Extract the (X, Y) coordinate from the center of the cell holding the provided text.  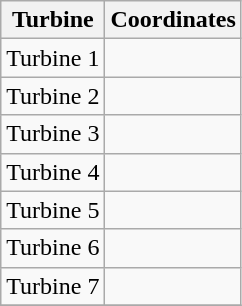
Turbine 7 (53, 286)
Turbine 5 (53, 210)
Turbine 6 (53, 248)
Turbine 3 (53, 134)
Turbine (53, 20)
Turbine 1 (53, 58)
Turbine 4 (53, 172)
Turbine 2 (53, 96)
Coordinates (173, 20)
